For the text-containing cell, return its midpoint in (X, Y) coordinate format. 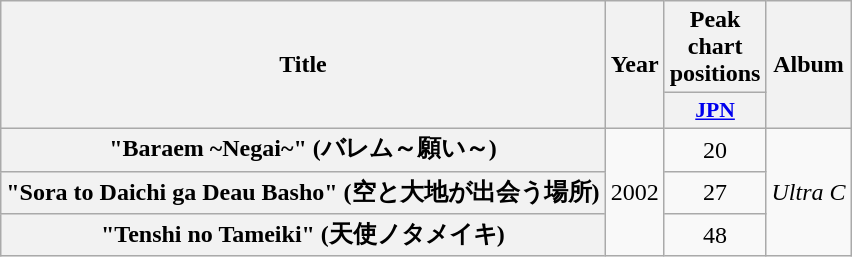
2002 (634, 192)
Album (808, 65)
48 (715, 236)
"Sora to Daichi ga Deau Basho" (空と大地が出会う場所) (303, 192)
Peak chart positions (715, 47)
"Tenshi no Tameiki" (天使ノタメイキ) (303, 236)
Ultra C (808, 192)
Title (303, 65)
Year (634, 65)
"Baraem ~Negai~" (バレム～願い～) (303, 150)
20 (715, 150)
27 (715, 192)
JPN (715, 111)
